Find where the given text appears and provide that cell's center as (X, Y) coordinate. 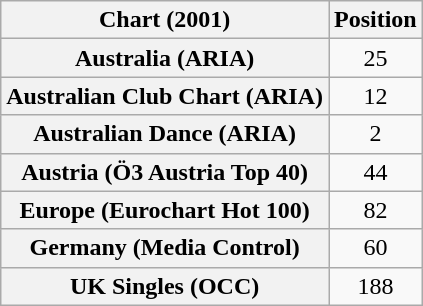
188 (375, 286)
Germany (Media Control) (165, 248)
25 (375, 58)
44 (375, 172)
Australian Dance (ARIA) (165, 134)
2 (375, 134)
Australian Club Chart (ARIA) (165, 96)
12 (375, 96)
Austria (Ö3 Austria Top 40) (165, 172)
UK Singles (OCC) (165, 286)
Europe (Eurochart Hot 100) (165, 210)
Australia (ARIA) (165, 58)
82 (375, 210)
Position (375, 20)
Chart (2001) (165, 20)
60 (375, 248)
